Output the [X, Y] coordinate of the center of the cell containing the given text.  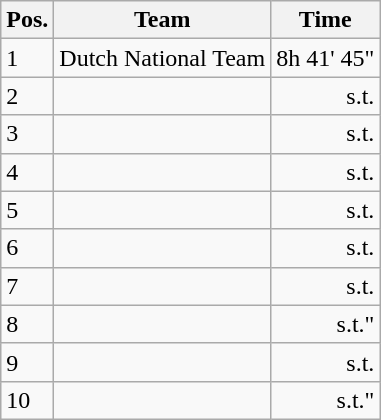
Time [326, 20]
Pos. [28, 20]
10 [28, 400]
5 [28, 210]
Dutch National Team [162, 58]
6 [28, 248]
3 [28, 134]
1 [28, 58]
8 [28, 324]
7 [28, 286]
9 [28, 362]
Team [162, 20]
4 [28, 172]
8h 41' 45" [326, 58]
2 [28, 96]
